Output the (x, y) coordinate of the center of the cell containing the given text.  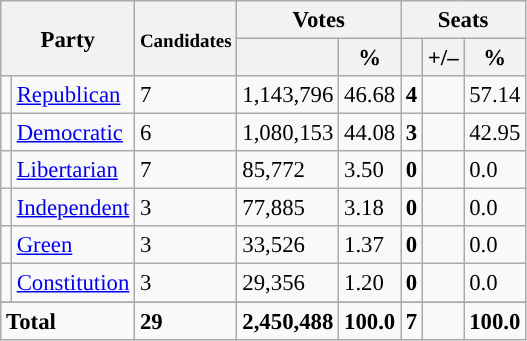
3.18 (370, 208)
57.14 (495, 95)
6 (186, 133)
44.08 (370, 133)
4 (412, 95)
1,080,153 (288, 133)
Green (72, 245)
Party (68, 38)
33,526 (288, 245)
3.50 (370, 170)
Republican (72, 95)
Independent (72, 208)
1.20 (370, 283)
Libertarian (72, 170)
1.37 (370, 245)
42.95 (495, 133)
Seats (464, 20)
Candidates (186, 38)
2,450,488 (288, 321)
Democratic (72, 133)
Votes (319, 20)
Constitution (72, 283)
85,772 (288, 170)
Total (68, 321)
29,356 (288, 283)
46.68 (370, 95)
1,143,796 (288, 95)
29 (186, 321)
+/– (444, 58)
77,885 (288, 208)
